Output the [X, Y] coordinate of the center of the cell containing the given text.  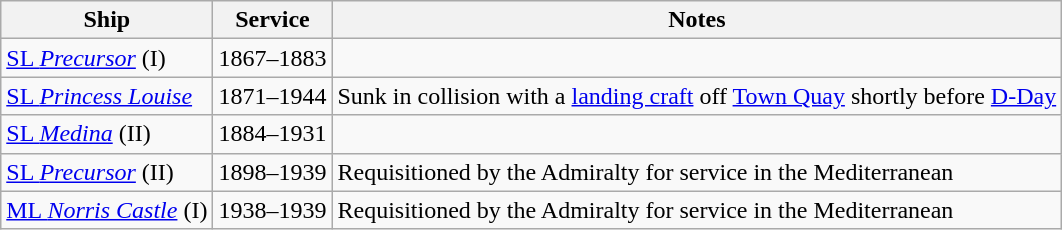
Notes [697, 20]
SL Precursor (II) [107, 172]
SL Princess Louise [107, 96]
1884–1931 [272, 134]
1898–1939 [272, 172]
Service [272, 20]
1938–1939 [272, 210]
SL Medina (II) [107, 134]
1867–1883 [272, 58]
1871–1944 [272, 96]
ML Norris Castle (I) [107, 210]
Sunk in collision with a landing craft off Town Quay shortly before D-Day [697, 96]
SL Precursor (I) [107, 58]
Ship [107, 20]
